Capture the cell that displays the provided text and extract its (X, Y) central coordinate. 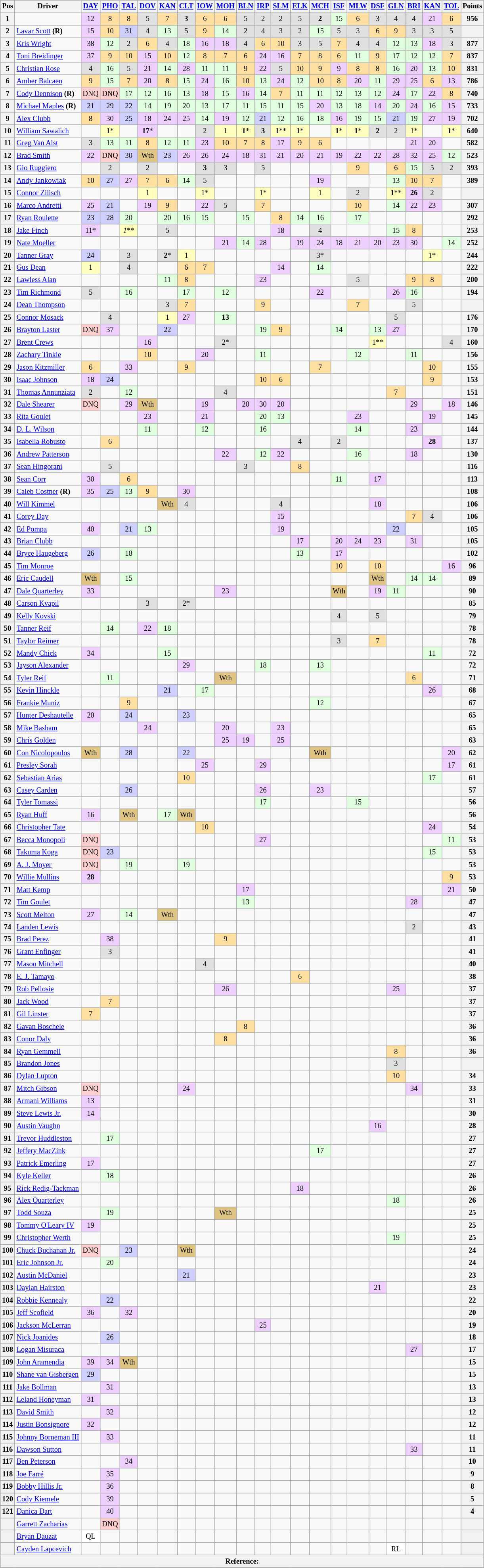
DOV (147, 6)
Tim Goulet (48, 902)
49 (8, 616)
170 (472, 330)
MOH (225, 6)
Jeffery MacZink (48, 1151)
Tanner Reif (48, 628)
Brad Smith (48, 155)
146 (472, 405)
MCH (320, 6)
Tim Richmond (48, 293)
Mandy Chick (48, 654)
733 (472, 106)
Points (472, 6)
Shane van Gisbergen (48, 1375)
Gil Linster (48, 1014)
66 (8, 827)
81 (8, 1014)
Daylan Hairston (48, 1288)
Sean Corr (48, 479)
44 (8, 554)
Jeff Scofield (48, 1313)
Brent Crews (48, 343)
110 (8, 1375)
59 (8, 740)
222 (472, 268)
Kevin Hinckle (48, 691)
Dean Thompson (48, 305)
Toni Breidinger (48, 56)
82 (8, 1027)
46 (8, 579)
Christopher Tate (48, 827)
Brad Perez (48, 939)
Gio Ruggiero (48, 168)
Eric Caudell (48, 579)
84 (8, 1051)
TOL (451, 6)
956 (472, 19)
Bryan Dauzat (48, 1537)
Brayton Laster (48, 330)
Lawless Alan (48, 280)
389 (472, 181)
Con Nicolopoulos (48, 753)
77 (8, 965)
Christian Rose (48, 69)
Christopher Werth (48, 1238)
David Smith (48, 1412)
Tyler Tomassi (48, 803)
Tim Monroe (48, 566)
Cody Dennison (R) (48, 94)
93 (8, 1163)
Isaac Johnson (48, 380)
Chris Golden (48, 740)
Patrick Emerling (48, 1163)
253 (472, 231)
17* (147, 131)
74 (8, 927)
TAL (128, 6)
D. L. Wilson (48, 429)
91 (8, 1138)
95 (8, 1188)
114 (8, 1425)
Mitch Gibson (48, 1088)
Tanner Gray (48, 255)
Austin McDaniel (48, 1276)
Eric Johnson Jr. (48, 1263)
Dylan Lupton (48, 1077)
Kris Wright (48, 44)
Hunter Deshautelle (48, 716)
51 (8, 641)
86 (8, 1077)
Kelly Kovski (48, 616)
Dawson Sutton (48, 1449)
Logan Misuraca (48, 1350)
69 (8, 865)
Bryce Haugeberg (48, 554)
98 (8, 1226)
SLM (281, 6)
837 (472, 56)
523 (472, 155)
58 (8, 728)
GLN (396, 6)
John Aramendia (48, 1362)
Ryan Huff (48, 815)
Connor Zilisch (48, 193)
BLN (246, 6)
Austin Vaughn (48, 1126)
393 (472, 168)
Conor Daly (48, 1039)
Chuck Buchanan Jr. (48, 1250)
160 (472, 343)
Sebastian Arias (48, 777)
BRI (414, 6)
Jake Bollman (48, 1388)
307 (472, 205)
Alex Quarterley (48, 1201)
Nate Moeller (48, 243)
ISF (339, 6)
Trevor Huddleston (48, 1138)
73 (8, 915)
877 (472, 44)
Ed Pompa (48, 529)
Mike Basham (48, 728)
Will Kimmel (48, 504)
112 (8, 1399)
104 (8, 1300)
Carson Kvapil (48, 604)
101 (8, 1263)
RL (396, 1549)
ELK (300, 6)
117 (8, 1462)
Matt Kemp (48, 890)
144 (472, 429)
156 (472, 355)
Alex Clubb (48, 118)
582 (472, 144)
99 (8, 1238)
Bobby Hillis Jr. (48, 1487)
Joe Farré (48, 1474)
137 (472, 442)
11* (90, 231)
CLT (186, 6)
Scott Melton (48, 915)
Rob Pellosie (48, 989)
92 (8, 1151)
194 (472, 293)
Rita Goulet (48, 417)
119 (8, 1487)
Ben Peterson (48, 1462)
Nick Joanides (48, 1338)
83 (8, 1039)
94 (8, 1176)
Isabella Robusto (48, 442)
Robbie Kennealy (48, 1300)
Gavan Boschele (48, 1027)
IRP (263, 6)
120 (8, 1499)
292 (472, 218)
Leland Honeyman (48, 1399)
Danica Dart (48, 1512)
100 (8, 1250)
Tyler Reif (48, 678)
111 (8, 1388)
Sean Hingorani (48, 466)
Jason Kitzmiller (48, 367)
Jack Wood (48, 1002)
145 (472, 417)
Casey Carden (48, 790)
80 (8, 1002)
QL (90, 1537)
75 (8, 939)
Marco Andretti (48, 205)
Johnny Borneman III (48, 1437)
97 (8, 1213)
831 (472, 69)
45 (8, 566)
107 (8, 1338)
Armani Williams (48, 1101)
Reference: (242, 1561)
70 (8, 877)
Thomas Annunziata (48, 392)
Driver (48, 6)
115 (8, 1437)
Kyle Keller (48, 1176)
Cayden Lapcevich (48, 1549)
121 (8, 1512)
A. J. Moyer (48, 865)
702 (472, 118)
Takuma Koga (48, 853)
Willie Mullins (48, 877)
Brian Clubb (48, 542)
Landen Lewis (48, 927)
Mason Mitchell (48, 965)
Ryan Roulette (48, 218)
155 (472, 367)
64 (8, 803)
Becca Monopoli (48, 840)
200 (472, 280)
Zachary Tinkle (48, 355)
176 (472, 317)
Dale Quarterley (48, 591)
109 (8, 1362)
Gus Dean (48, 268)
103 (8, 1288)
Amber Balcaen (48, 81)
Tommy O'Leary IV (48, 1226)
DSF (378, 6)
Garrett Zacharias (48, 1524)
Pos (8, 6)
Dale Shearer (48, 405)
Jake Finch (48, 231)
Brandon Jones (48, 1064)
Presley Sorah (48, 766)
Justin Bonsignore (48, 1425)
130 (472, 455)
Taylor Reimer (48, 641)
IOW (205, 6)
Steve Lewis Jr. (48, 1114)
PHO (110, 6)
Corey Day (48, 516)
118 (8, 1474)
Connor Mosack (48, 317)
Rick Redig-Tackman (48, 1188)
87 (8, 1088)
Lavar Scott (R) (48, 32)
MLW (358, 6)
Grant Enfinger (48, 952)
786 (472, 81)
60 (8, 753)
Andy Jankowiak (48, 181)
Michael Maples (R) (48, 106)
Greg Van Alst (48, 144)
Todd Souza (48, 1213)
3* (320, 255)
Frankie Muniz (48, 703)
Andrew Patterson (48, 455)
52 (8, 654)
Jayson Alexander (48, 666)
William Sawalich (48, 131)
740 (472, 94)
Cody Kiemele (48, 1499)
E. J. Tamayo (48, 977)
42 (8, 529)
DAY (90, 6)
640 (472, 131)
252 (472, 243)
55 (8, 691)
88 (8, 1101)
48 (8, 604)
Ryan Gemmell (48, 1051)
76 (8, 952)
244 (472, 255)
153 (472, 380)
Caleb Costner (R) (48, 492)
Jackson McLerran (48, 1325)
151 (472, 392)
